Provide the [X, Y] coordinate of the cell's center where the given text is located.  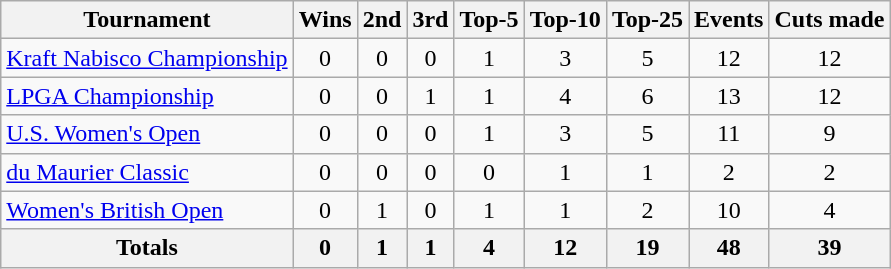
19 [647, 248]
U.S. Women's Open [147, 134]
48 [729, 248]
Top-25 [647, 20]
Kraft Nabisco Championship [147, 58]
du Maurier Classic [147, 172]
3rd [430, 20]
6 [647, 96]
10 [729, 210]
9 [830, 134]
Top-5 [489, 20]
Wins [325, 20]
13 [729, 96]
2nd [382, 20]
Cuts made [830, 20]
LPGA Championship [147, 96]
Top-10 [565, 20]
39 [830, 248]
Tournament [147, 20]
Women's British Open [147, 210]
Totals [147, 248]
Events [729, 20]
11 [729, 134]
